Return the (X, Y) coordinate for the center point of the cell that contains the specified text.  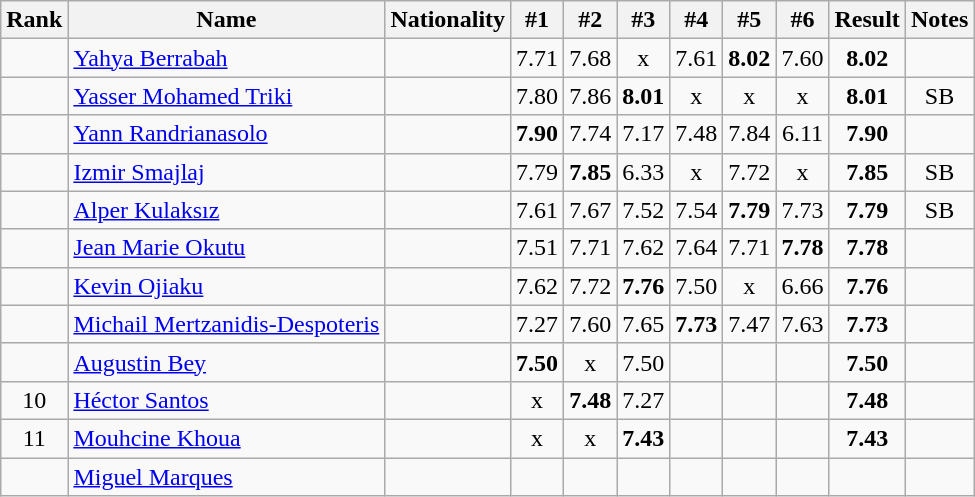
7.51 (538, 248)
7.47 (750, 324)
Yahya Berrabah (226, 58)
7.52 (644, 210)
7.65 (644, 324)
#1 (538, 20)
11 (34, 438)
6.66 (802, 286)
7.54 (696, 210)
Michail Mertzanidis-Despoteris (226, 324)
7.68 (590, 58)
7.80 (538, 96)
7.74 (590, 134)
Yann Randrianasolo (226, 134)
7.64 (696, 248)
Yasser Mohamed Triki (226, 96)
Notes (939, 20)
7.86 (590, 96)
Alper Kulaksız (226, 210)
7.17 (644, 134)
Mouhcine Khoua (226, 438)
#5 (750, 20)
Jean Marie Okutu (226, 248)
6.33 (644, 172)
7.67 (590, 210)
Kevin Ojiaku (226, 286)
#6 (802, 20)
Augustin Bey (226, 362)
Héctor Santos (226, 400)
Rank (34, 20)
#2 (590, 20)
Nationality (448, 20)
7.63 (802, 324)
#4 (696, 20)
#3 (644, 20)
6.11 (802, 134)
10 (34, 400)
Name (226, 20)
Miguel Marques (226, 477)
Result (867, 20)
Izmir Smajlaj (226, 172)
7.84 (750, 134)
